Determine the [X, Y] coordinate at the center of the cell enclosing the given text.  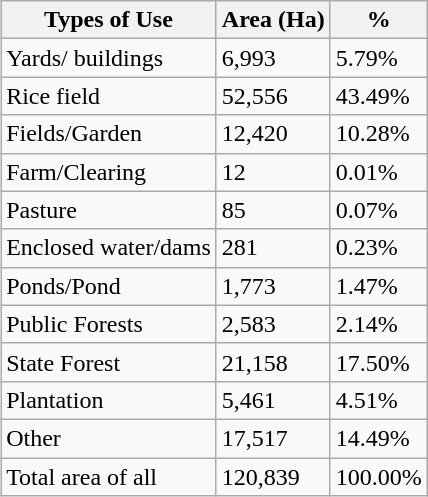
Yards/ buildings [109, 58]
Pasture [109, 210]
Total area of all [109, 477]
12 [273, 172]
14.49% [378, 438]
281 [273, 248]
% [378, 20]
Public Forests [109, 324]
2,583 [273, 324]
4.51% [378, 400]
85 [273, 210]
2.14% [378, 324]
Farm/Clearing [109, 172]
17,517 [273, 438]
12,420 [273, 134]
5,461 [273, 400]
10.28% [378, 134]
6,993 [273, 58]
Area (Ha) [273, 20]
1,773 [273, 286]
Other [109, 438]
0.01% [378, 172]
1.47% [378, 286]
5.79% [378, 58]
Plantation [109, 400]
100.00% [378, 477]
Fields/Garden [109, 134]
120,839 [273, 477]
17.50% [378, 362]
21,158 [273, 362]
Ponds/Pond [109, 286]
0.07% [378, 210]
State Forest [109, 362]
Enclosed water/dams [109, 248]
43.49% [378, 96]
Types of Use [109, 20]
Rice field [109, 96]
52,556 [273, 96]
0.23% [378, 248]
